Output the [x, y] coordinate of the center of the cell containing the given text.  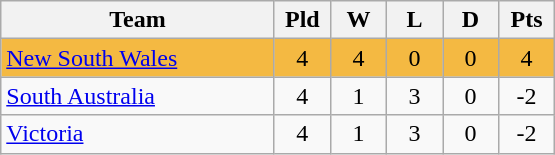
D [470, 20]
W [358, 20]
L [414, 20]
Team [138, 20]
Victoria [138, 134]
South Australia [138, 96]
New South Wales [138, 58]
Pts [527, 20]
Pld [302, 20]
